Return the [x, y] coordinate for the center point of the cell that contains the specified text.  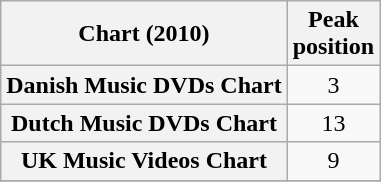
9 [333, 161]
Peakposition [333, 34]
3 [333, 85]
Danish Music DVDs Chart [144, 85]
Chart (2010) [144, 34]
UK Music Videos Chart [144, 161]
13 [333, 123]
Dutch Music DVDs Chart [144, 123]
